Identify which cell holds the provided text, then report its (x, y) central coordinate. 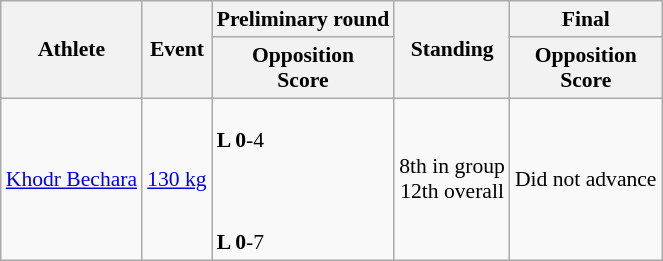
Standing (452, 50)
Athlete (72, 50)
Khodr Bechara (72, 180)
130 kg (176, 180)
L 0-4L 0-7 (304, 180)
Preliminary round (304, 19)
Event (176, 50)
Did not advance (586, 180)
8th in group12th overall (452, 180)
Final (586, 19)
